Determine the (x, y) coordinate at the center of the cell enclosing the given text.  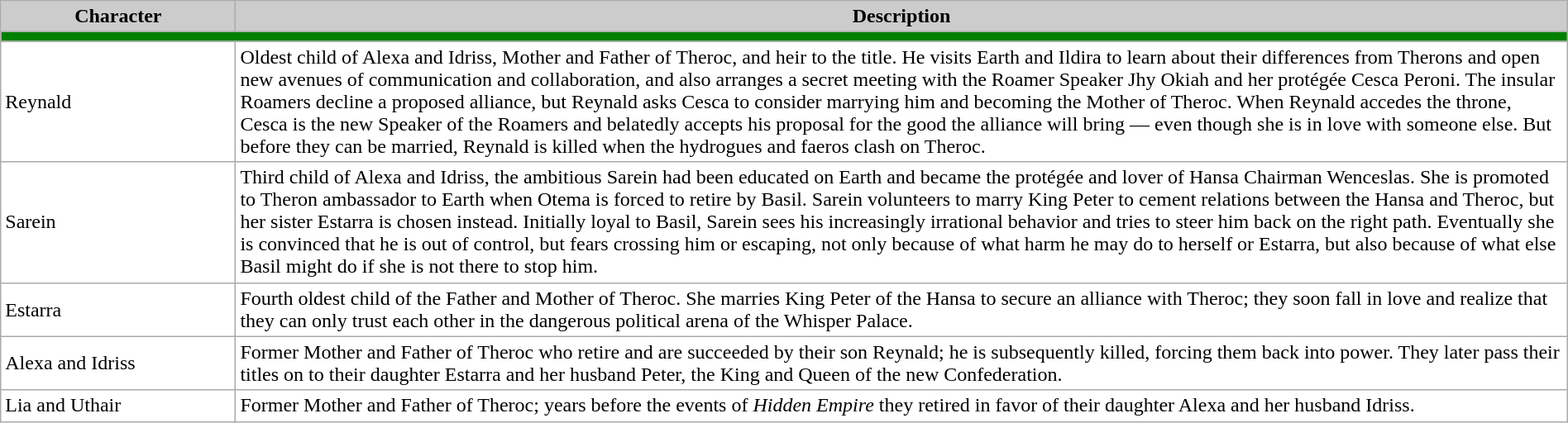
Alexa and Idriss (118, 364)
Lia and Uthair (118, 406)
Reynald (118, 102)
Description (901, 17)
Estarra (118, 309)
Former Mother and Father of Theroc; years before the events of Hidden Empire they retired in favor of their daughter Alexa and her husband Idriss. (901, 406)
Character (118, 17)
Sarein (118, 222)
